Determine the (x, y) coordinate at the center of the cell enclosing the given text.  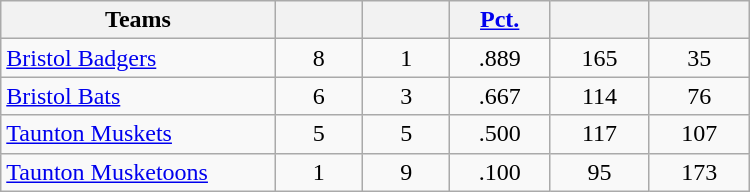
8 (318, 58)
6 (318, 96)
Pct. (500, 20)
.500 (500, 134)
76 (699, 96)
Taunton Musketoons (138, 172)
9 (406, 172)
114 (600, 96)
.100 (500, 172)
165 (600, 58)
Bristol Badgers (138, 58)
95 (600, 172)
3 (406, 96)
107 (699, 134)
.667 (500, 96)
Teams (138, 20)
35 (699, 58)
117 (600, 134)
.889 (500, 58)
Taunton Muskets (138, 134)
173 (699, 172)
Bristol Bats (138, 96)
